Return [X, Y] of the center of cell containing provided text 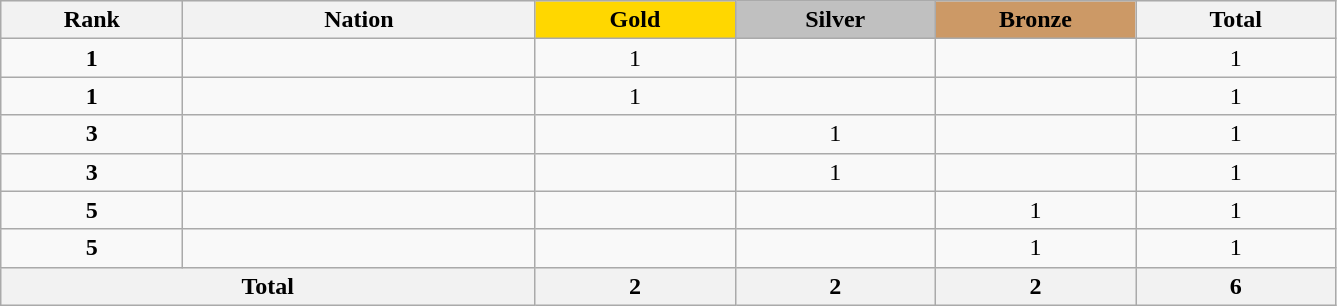
Nation [359, 20]
6 [1236, 286]
Silver [835, 20]
Rank [92, 20]
Bronze [1035, 20]
Gold [635, 20]
